Return (X, Y) of the center of cell containing provided text 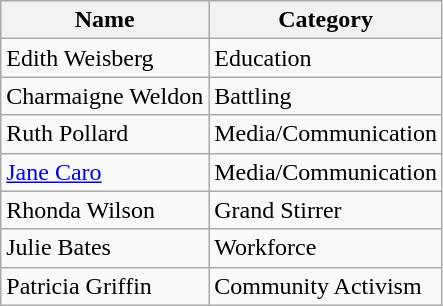
Name (105, 20)
Rhonda Wilson (105, 210)
Category (326, 20)
Charmaigne Weldon (105, 96)
Julie Bates (105, 248)
Patricia Griffin (105, 286)
Edith Weisberg (105, 58)
Ruth Pollard (105, 134)
Grand Stirrer (326, 210)
Workforce (326, 248)
Education (326, 58)
Community Activism (326, 286)
Jane Caro (105, 172)
Battling (326, 96)
